For the text-containing cell, return its midpoint in [x, y] coordinate format. 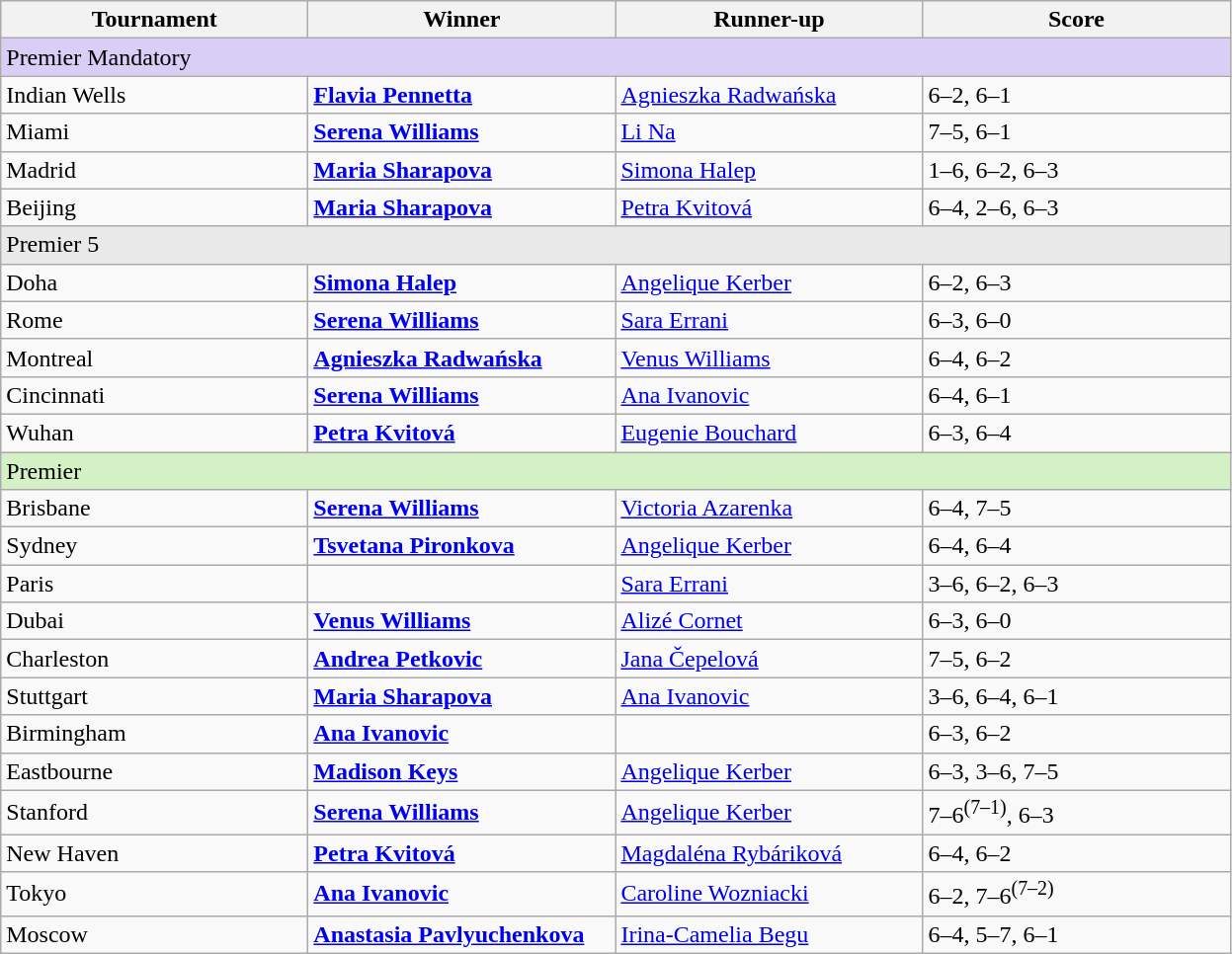
Stanford [154, 812]
Madrid [154, 170]
Tournament [154, 20]
Premier Mandatory [616, 57]
6–2, 6–3 [1077, 282]
Miami [154, 132]
Eastbourne [154, 771]
Paris [154, 584]
Alizé Cornet [769, 621]
Premier [616, 471]
Tsvetana Pironkova [462, 546]
6–4, 2–6, 6–3 [1077, 207]
7–6(7–1), 6–3 [1077, 812]
Charleston [154, 659]
Flavia Pennetta [462, 95]
Doha [154, 282]
Score [1077, 20]
Irina-Camelia Begu [769, 934]
Moscow [154, 934]
Stuttgart [154, 696]
Wuhan [154, 433]
6–4, 6–1 [1077, 395]
Beijing [154, 207]
6–3, 6–4 [1077, 433]
Andrea Petkovic [462, 659]
Caroline Wozniacki [769, 895]
6–2, 7–6(7–2) [1077, 895]
Indian Wells [154, 95]
Dubai [154, 621]
Anastasia Pavlyuchenkova [462, 934]
6–4, 7–5 [1077, 509]
Jana Čepelová [769, 659]
6–3, 6–2 [1077, 734]
Eugenie Bouchard [769, 433]
Magdaléna Rybáriková [769, 853]
Rome [154, 320]
Birmingham [154, 734]
1–6, 6–2, 6–3 [1077, 170]
7–5, 6–2 [1077, 659]
Tokyo [154, 895]
Madison Keys [462, 771]
6–2, 6–1 [1077, 95]
3–6, 6–4, 6–1 [1077, 696]
6–4, 6–4 [1077, 546]
Sydney [154, 546]
New Haven [154, 853]
Cincinnati [154, 395]
6–3, 3–6, 7–5 [1077, 771]
Winner [462, 20]
Runner-up [769, 20]
Victoria Azarenka [769, 509]
Li Na [769, 132]
7–5, 6–1 [1077, 132]
Brisbane [154, 509]
Montreal [154, 358]
6–4, 5–7, 6–1 [1077, 934]
3–6, 6–2, 6–3 [1077, 584]
Premier 5 [616, 245]
